Return (X, Y) of the center of cell containing provided text 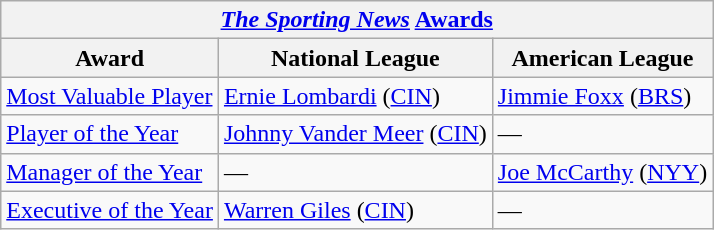
Manager of the Year (110, 172)
Warren Giles (CIN) (355, 210)
American League (602, 58)
Joe McCarthy (NYY) (602, 172)
Johnny Vander Meer (CIN) (355, 134)
Executive of the Year (110, 210)
Jimmie Foxx (BRS) (602, 96)
National League (355, 58)
Most Valuable Player (110, 96)
Player of the Year (110, 134)
The Sporting News Awards (357, 20)
Ernie Lombardi (CIN) (355, 96)
Award (110, 58)
